Locate the cell with the specified text and output its [X, Y] center coordinate. 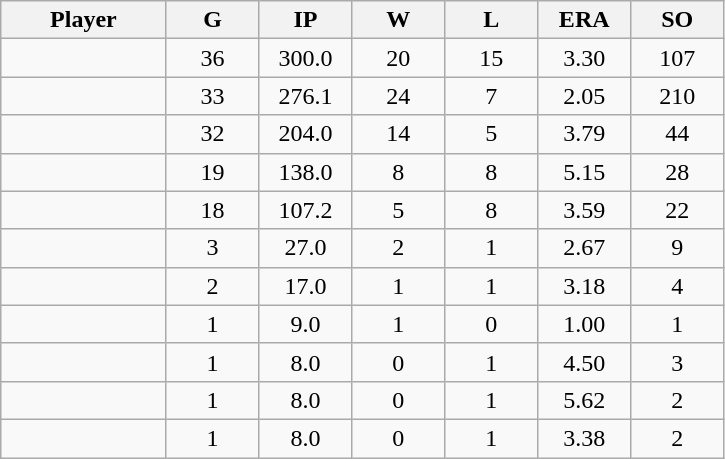
14 [398, 134]
7 [492, 96]
ERA [584, 20]
1.00 [584, 324]
33 [212, 96]
18 [212, 210]
32 [212, 134]
4.50 [584, 362]
5.62 [584, 400]
17.0 [306, 286]
44 [678, 134]
Player [84, 20]
24 [398, 96]
27.0 [306, 248]
20 [398, 58]
9.0 [306, 324]
4 [678, 286]
107.2 [306, 210]
300.0 [306, 58]
28 [678, 172]
5.15 [584, 172]
276.1 [306, 96]
22 [678, 210]
2.67 [584, 248]
W [398, 20]
3.59 [584, 210]
9 [678, 248]
107 [678, 58]
2.05 [584, 96]
19 [212, 172]
SO [678, 20]
3.79 [584, 134]
3.38 [584, 438]
L [492, 20]
3.30 [584, 58]
IP [306, 20]
G [212, 20]
36 [212, 58]
3.18 [584, 286]
204.0 [306, 134]
138.0 [306, 172]
15 [492, 58]
210 [678, 96]
